Capture the cell that displays the provided text and extract its [X, Y] central coordinate. 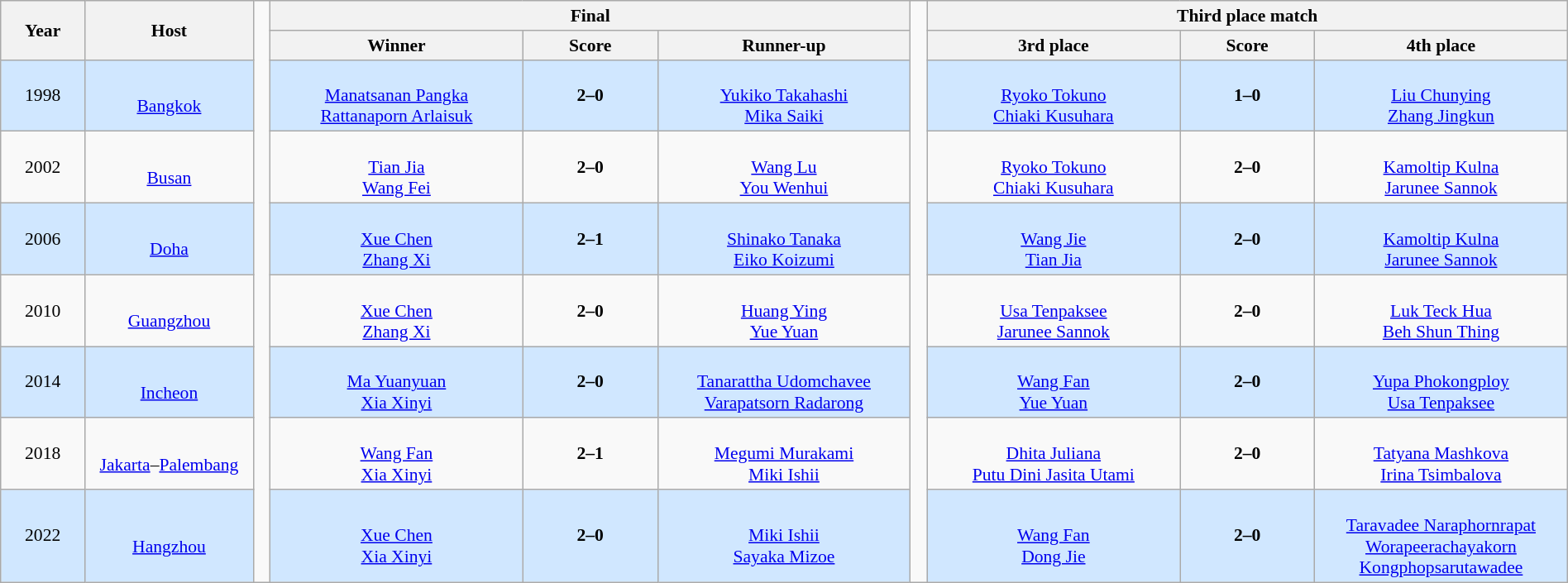
Wang FanDong Jie [1054, 536]
Usa TenpakseeJarunee Sannok [1054, 311]
Miki IshiiSayaka Mizoe [784, 536]
Third place match [1247, 16]
2022 [43, 536]
Guangzhou [170, 311]
1998 [43, 96]
Hangzhou [170, 536]
Bangkok [170, 96]
Tian JiaWang Fei [397, 167]
Xue ChenXia Xinyi [397, 536]
Tatyana MashkovaIrina Tsimbalova [1441, 455]
Final [590, 16]
Taravadee NaraphornrapatWorapeerachayakorn Kongphopsarutawadee [1441, 536]
Yukiko TakahashiMika Saiki [784, 96]
Yupa PhokongployUsa Tenpaksee [1441, 382]
Dhita JulianaPutu Dini Jasita Utami [1054, 455]
Shinako TanakaEiko Koizumi [784, 240]
Manatsanan PangkaRattanaporn Arlaisuk [397, 96]
Luk Teck HuaBeh Shun Thing [1441, 311]
Wang JieTian Jia [1054, 240]
Ma YuanyuanXia Xinyi [397, 382]
Jakarta–Palembang [170, 455]
4th place [1441, 45]
Wang LuYou Wenhui [784, 167]
Winner [397, 45]
Doha [170, 240]
Wang FanXia Xinyi [397, 455]
Tanarattha UdomchaveeVarapatsorn Radarong [784, 382]
Runner-up [784, 45]
Huang YingYue Yuan [784, 311]
Megumi MurakamiMiki Ishii [784, 455]
Wang FanYue Yuan [1054, 382]
2002 [43, 167]
Busan [170, 167]
2014 [43, 382]
Year [43, 30]
Incheon [170, 382]
2018 [43, 455]
Liu ChunyingZhang Jingkun [1441, 96]
2006 [43, 240]
3rd place [1054, 45]
2010 [43, 311]
1–0 [1247, 96]
Host [170, 30]
